Locate the cell with the specified text and output its (x, y) center coordinate. 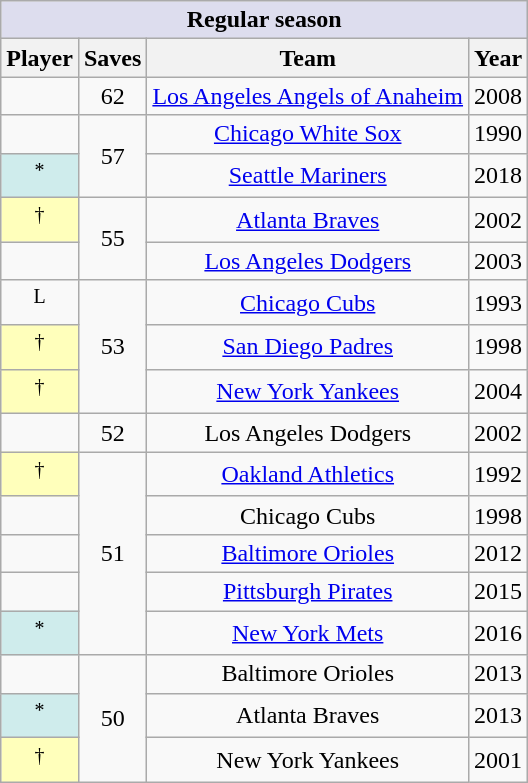
Team (308, 58)
2016 (498, 634)
Year (498, 58)
Player (40, 58)
52 (112, 433)
2012 (498, 554)
San Diego Padres (308, 348)
2018 (498, 176)
1993 (498, 302)
1992 (498, 474)
Chicago White Sox (308, 134)
2015 (498, 592)
Los Angeles Angels of Anaheim (308, 96)
L (40, 302)
51 (112, 554)
Pittsburgh Pirates (308, 592)
2004 (498, 392)
Saves (112, 58)
2008 (498, 96)
Regular season (264, 20)
New York Mets (308, 634)
2003 (498, 261)
Oakland Athletics (308, 474)
53 (112, 347)
2001 (498, 760)
57 (112, 156)
55 (112, 240)
Seattle Mariners (308, 176)
62 (112, 96)
1990 (498, 134)
50 (112, 718)
